From the cell containing the given text, extract its center point as [x, y] coordinate. 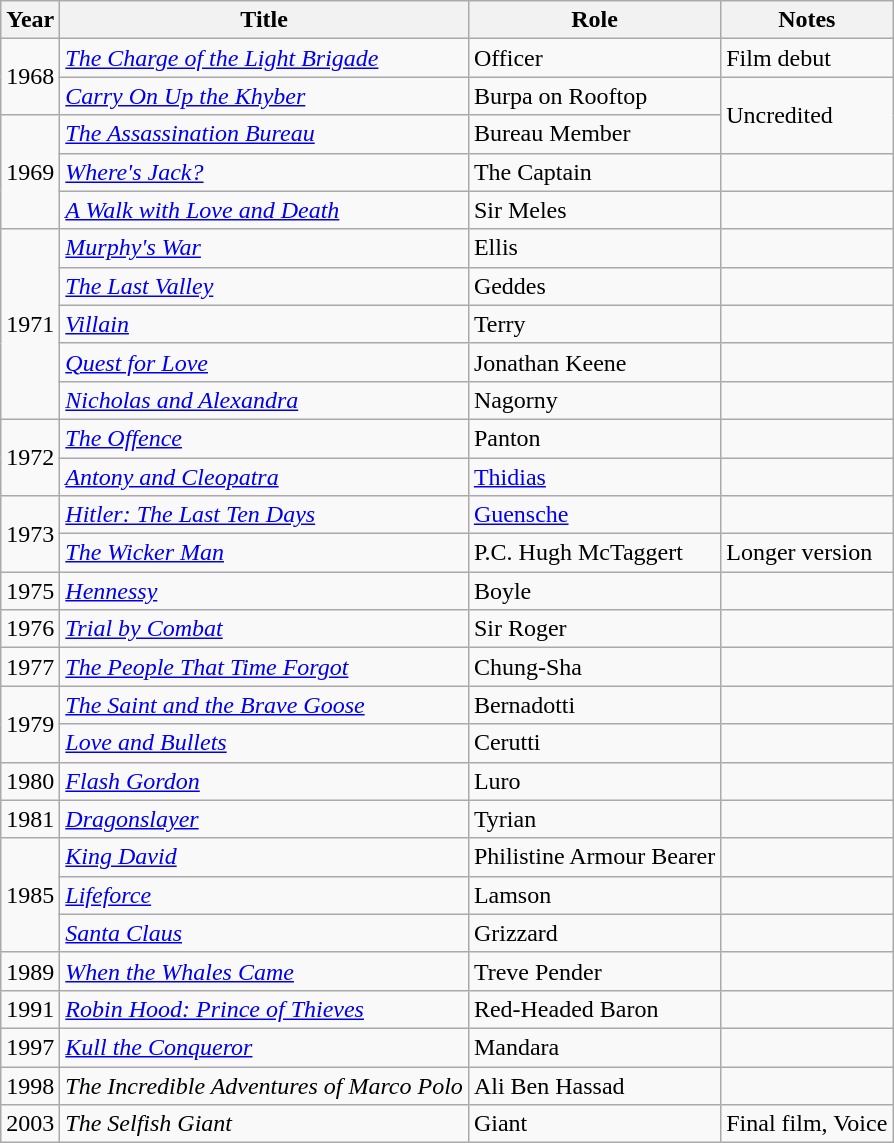
The Selfish Giant [264, 1124]
1991 [30, 1009]
Terry [594, 324]
2003 [30, 1124]
Philistine Armour Bearer [594, 857]
Longer version [807, 553]
1973 [30, 534]
Lamson [594, 895]
Notes [807, 20]
Villain [264, 324]
Murphy's War [264, 248]
Boyle [594, 591]
Dragonslayer [264, 819]
Panton [594, 438]
Flash Gordon [264, 781]
Uncredited [807, 115]
The Last Valley [264, 286]
Treve Pender [594, 971]
Year [30, 20]
Chung-Sha [594, 667]
The People That Time Forgot [264, 667]
Love and Bullets [264, 743]
1972 [30, 457]
Title [264, 20]
Final film, Voice [807, 1124]
Cerutti [594, 743]
The Wicker Man [264, 553]
Film debut [807, 58]
Jonathan Keene [594, 362]
Grizzard [594, 933]
Luro [594, 781]
Carry On Up the Khyber [264, 96]
Guensche [594, 515]
Red-Headed Baron [594, 1009]
Where's Jack? [264, 172]
Officer [594, 58]
Giant [594, 1124]
Mandara [594, 1047]
The Incredible Adventures of Marco Polo [264, 1085]
Quest for Love [264, 362]
1998 [30, 1085]
The Saint and the Brave Goose [264, 705]
1981 [30, 819]
The Assassination Bureau [264, 134]
A Walk with Love and Death [264, 210]
Ellis [594, 248]
When the Whales Came [264, 971]
Lifeforce [264, 895]
Sir Roger [594, 629]
Burpa on Rooftop [594, 96]
Nicholas and Alexandra [264, 400]
Hitler: The Last Ten Days [264, 515]
1977 [30, 667]
Geddes [594, 286]
1997 [30, 1047]
Tyrian [594, 819]
Role [594, 20]
Bureau Member [594, 134]
Antony and Cleopatra [264, 477]
Sir Meles [594, 210]
1976 [30, 629]
The Offence [264, 438]
1971 [30, 324]
Thidias [594, 477]
Ali Ben Hassad [594, 1085]
Bernadotti [594, 705]
King David [264, 857]
Nagorny [594, 400]
Trial by Combat [264, 629]
1979 [30, 724]
1968 [30, 77]
Hennessy [264, 591]
Robin Hood: Prince of Thieves [264, 1009]
1985 [30, 895]
1980 [30, 781]
1975 [30, 591]
The Charge of the Light Brigade [264, 58]
1969 [30, 172]
1989 [30, 971]
P.C. Hugh McTaggert [594, 553]
The Captain [594, 172]
Santa Claus [264, 933]
Kull the Conqueror [264, 1047]
